Capture the cell that displays the provided text and extract its [x, y] central coordinate. 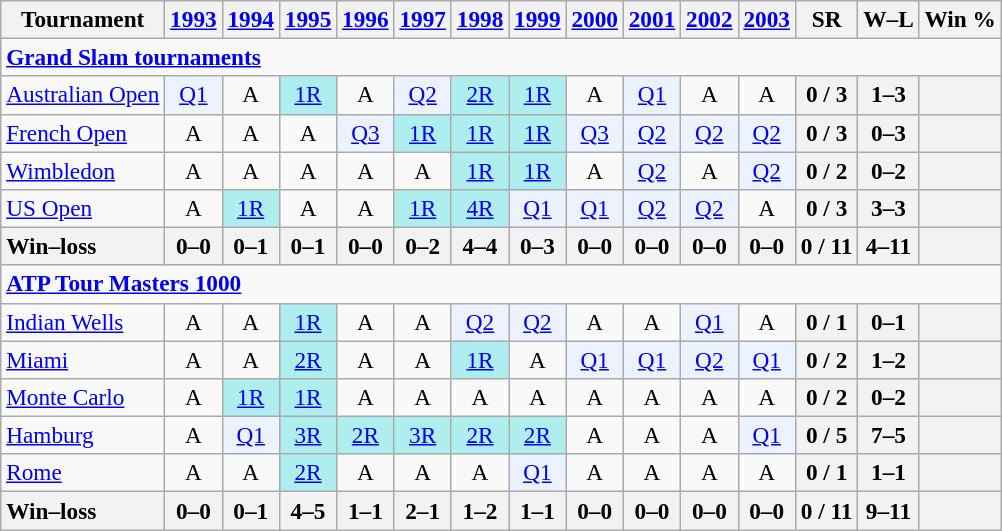
Win % [960, 19]
Wimbledon [83, 170]
French Open [83, 133]
Tournament [83, 19]
1994 [250, 19]
1993 [194, 19]
Rome [83, 473]
1995 [308, 19]
1999 [538, 19]
2001 [652, 19]
2–1 [422, 510]
4–5 [308, 510]
Indian Wells [83, 322]
7–5 [888, 435]
1996 [366, 19]
Hamburg [83, 435]
2003 [766, 19]
1998 [480, 19]
9–11 [888, 510]
Monte Carlo [83, 397]
Miami [83, 359]
1997 [422, 19]
4R [480, 208]
Australian Open [83, 95]
ATP Tour Masters 1000 [501, 284]
1–3 [888, 95]
0 / 5 [826, 435]
W–L [888, 19]
4–11 [888, 246]
Grand Slam tournaments [501, 57]
4–4 [480, 246]
3–3 [888, 208]
SR [826, 19]
2002 [710, 19]
2000 [594, 19]
US Open [83, 208]
